Return the (X, Y) coordinate for the center point of the cell that contains the specified text.  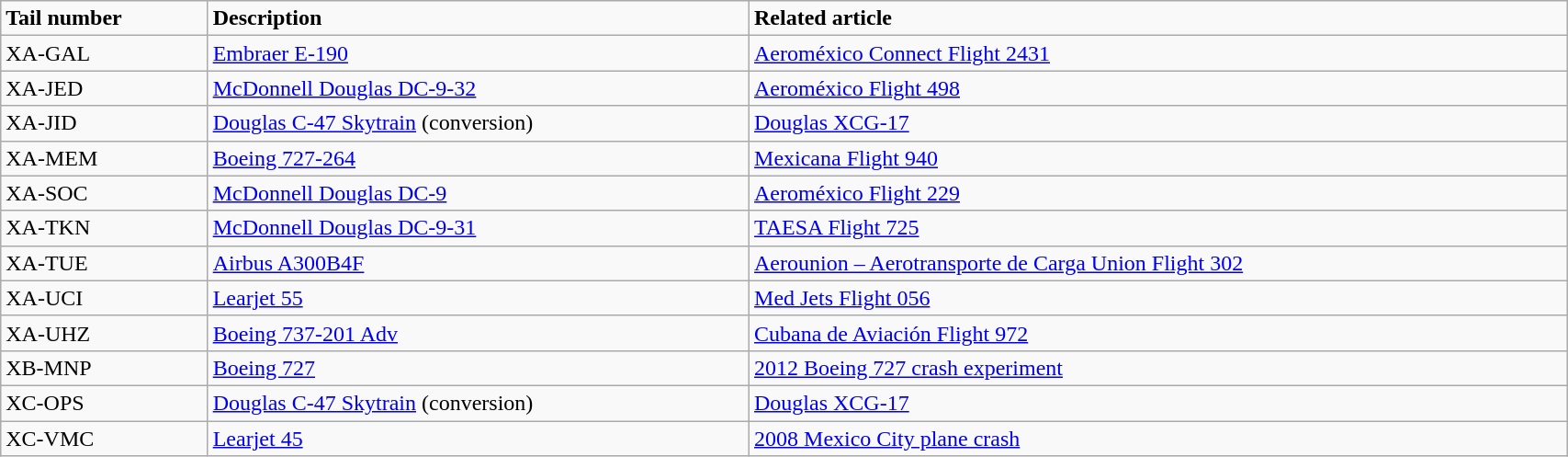
XA-TKN (105, 228)
Med Jets Flight 056 (1158, 298)
XA-UHZ (105, 333)
Airbus A300B4F (478, 263)
McDonnell Douglas DC-9-31 (478, 228)
Aeroméxico Flight 498 (1158, 88)
Aeroméxico Flight 229 (1158, 193)
Boeing 727 (478, 368)
XC-OPS (105, 403)
Mexicana Flight 940 (1158, 158)
Embraer E-190 (478, 53)
Boeing 737-201 Adv (478, 333)
XA-UCI (105, 298)
Aeroméxico Connect Flight 2431 (1158, 53)
Learjet 45 (478, 439)
2008 Mexico City plane crash (1158, 439)
XA-MEM (105, 158)
Tail number (105, 18)
XA-TUE (105, 263)
McDonnell Douglas DC-9-32 (478, 88)
McDonnell Douglas DC-9 (478, 193)
Boeing 727-264 (478, 158)
TAESA Flight 725 (1158, 228)
XA-GAL (105, 53)
XB-MNP (105, 368)
Cubana de Aviación Flight 972 (1158, 333)
XA-JED (105, 88)
XA-JID (105, 123)
XC-VMC (105, 439)
Description (478, 18)
Learjet 55 (478, 298)
Aerounion – Aerotransporte de Carga Union Flight 302 (1158, 263)
XA-SOC (105, 193)
2012 Boeing 727 crash experiment (1158, 368)
Related article (1158, 18)
